Return the [x, y] coordinate for the center point of the cell that contains the specified text.  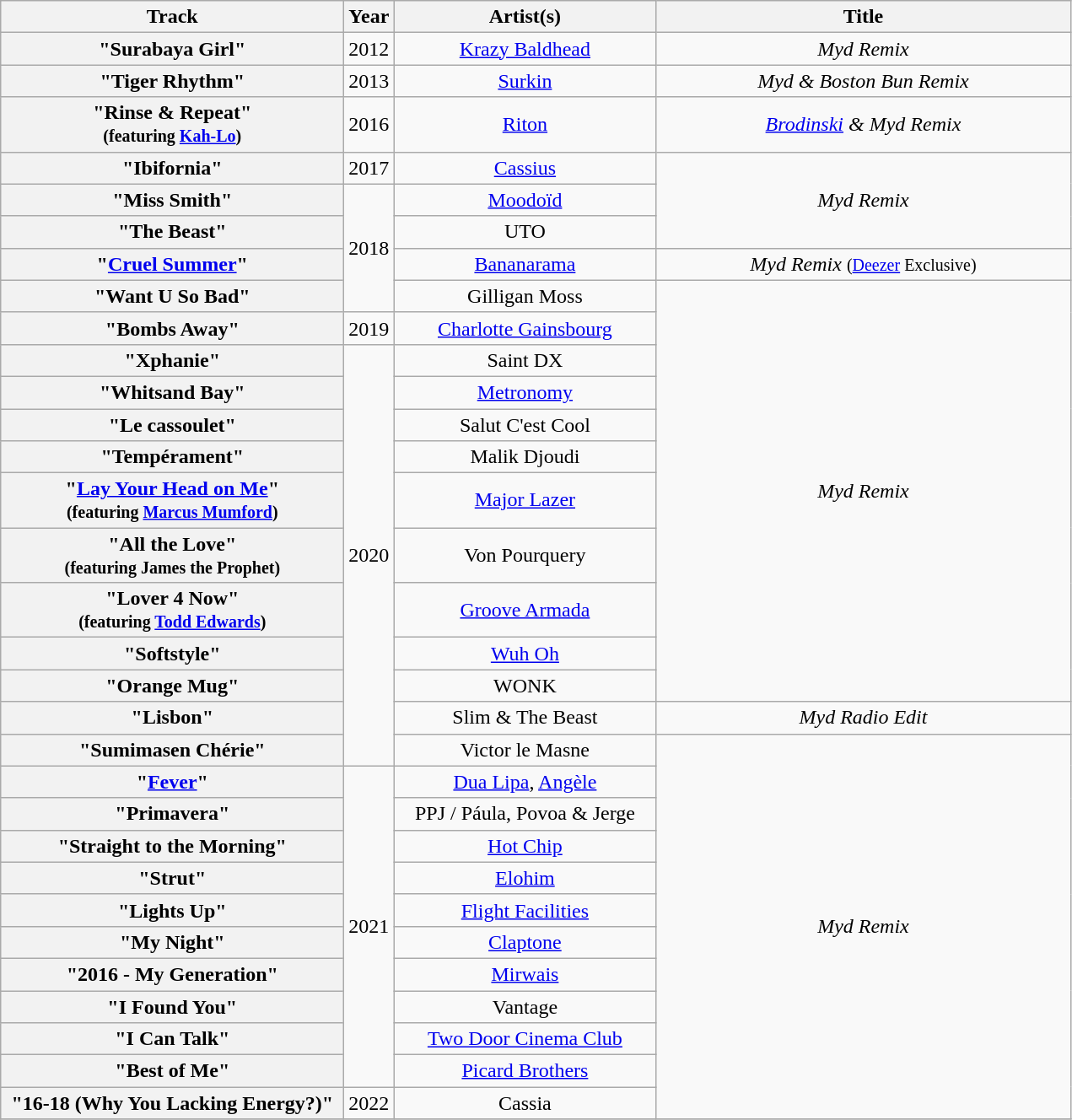
"Lisbon" [172, 718]
"Strut" [172, 878]
"Softstyle" [172, 654]
"Lay Your Head on Me"(featuring Marcus Mumford) [172, 501]
Moodoïd [525, 200]
2022 [369, 1103]
Gilligan Moss [525, 296]
"Le cassoulet" [172, 424]
"Sumimasen Chérie" [172, 750]
"16-18 (Why You Lacking Energy?)" [172, 1103]
Track [172, 17]
"Straight to the Morning" [172, 846]
Von Pourquery [525, 555]
WONK [525, 686]
"Lover 4 Now"(featuring Todd Edwards) [172, 611]
"My Night" [172, 942]
Dua Lipa, Angèle [525, 782]
Wuh Oh [525, 654]
Victor le Masne [525, 750]
2020 [369, 555]
"Miss Smith" [172, 200]
"Want U So Bad" [172, 296]
Two Door Cinema Club [525, 1039]
"The Beast" [172, 232]
2013 [369, 81]
Cassia [525, 1103]
"Bombs Away" [172, 328]
Malik Djoudi [525, 457]
"Tiger Rhythm" [172, 81]
"Orange Mug" [172, 686]
"Cruel Summer" [172, 264]
Saint DX [525, 360]
Myd & Boston Bun Remix [864, 81]
Brodinski & Myd Remix [864, 125]
Surkin [525, 81]
Salut C'est Cool [525, 424]
Major Lazer [525, 501]
"Primavera" [172, 814]
Charlotte Gainsbourg [525, 328]
Riton [525, 125]
"All the Love"(featuring James the Prophet) [172, 555]
"Lights Up" [172, 910]
UTO [525, 232]
Elohim [525, 878]
Picard Brothers [525, 1071]
Slim & The Beast [525, 718]
"I Can Talk" [172, 1039]
2017 [369, 168]
2019 [369, 328]
Groove Armada [525, 611]
"I Found You" [172, 1006]
"Best of Me" [172, 1071]
Metronomy [525, 392]
"Fever" [172, 782]
Krazy Baldhead [525, 49]
2016 [369, 125]
Artist(s) [525, 17]
Title [864, 17]
2018 [369, 248]
"Xphanie" [172, 360]
Hot Chip [525, 846]
Myd Remix (Deezer Exclusive) [864, 264]
Myd Radio Edit [864, 718]
2021 [369, 926]
Bananarama [525, 264]
"Surabaya Girl" [172, 49]
PPJ / Páula, Povoa & Jerge [525, 814]
"Rinse & Repeat"(featuring Kah-Lo) [172, 125]
"Tempérament" [172, 457]
"Ibifornia" [172, 168]
Flight Facilities [525, 910]
Mirwais [525, 974]
Vantage [525, 1006]
Cassius [525, 168]
"2016 - My Generation" [172, 974]
"Whitsand Bay" [172, 392]
Year [369, 17]
2012 [369, 49]
Claptone [525, 942]
